Provide the (x, y) coordinate of the cell's center where the given text is located.  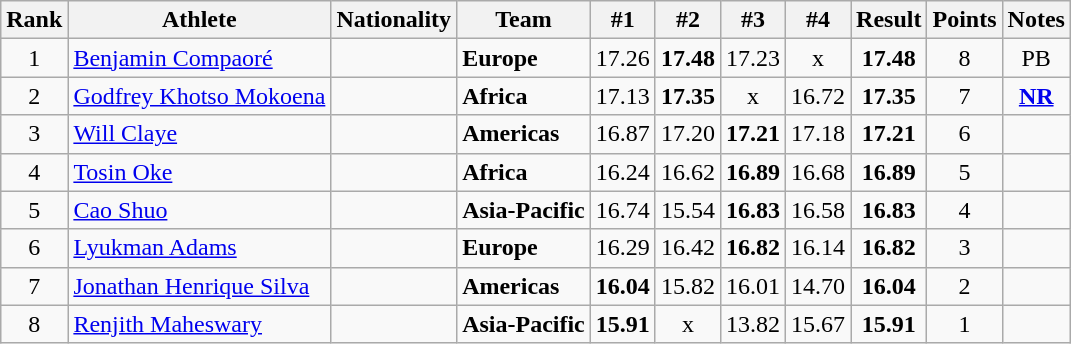
16.24 (622, 172)
Jonathan Henrique Silva (200, 286)
17.23 (752, 58)
17.26 (622, 58)
16.29 (622, 248)
16.14 (818, 248)
PB (1036, 58)
17.13 (622, 96)
16.01 (752, 286)
Godfrey Khotso Mokoena (200, 96)
Benjamin Compaoré (200, 58)
Notes (1036, 20)
Athlete (200, 20)
14.70 (818, 286)
#4 (818, 20)
Cao Shuo (200, 210)
Will Claye (200, 134)
#1 (622, 20)
17.18 (818, 134)
Points (964, 20)
Nationality (394, 20)
Rank (34, 20)
NR (1036, 96)
Team (524, 20)
Tosin Oke (200, 172)
13.82 (752, 324)
Renjith Maheswary (200, 324)
#3 (752, 20)
16.74 (622, 210)
16.87 (622, 134)
Result (889, 20)
15.82 (688, 286)
15.67 (818, 324)
16.72 (818, 96)
16.68 (818, 172)
Lyukman Adams (200, 248)
15.54 (688, 210)
#2 (688, 20)
17.20 (688, 134)
16.42 (688, 248)
16.62 (688, 172)
16.58 (818, 210)
